Find where the given text appears and provide that cell's center as (X, Y) coordinate. 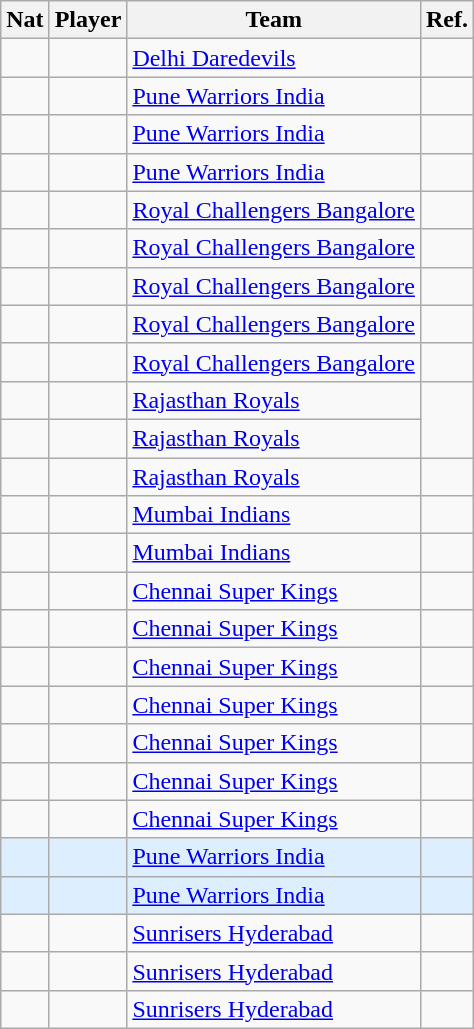
Ref. (446, 20)
Nat (25, 20)
Player (88, 20)
Delhi Daredevils (274, 58)
Team (274, 20)
